Locate the cell with the specified text and output its (x, y) center coordinate. 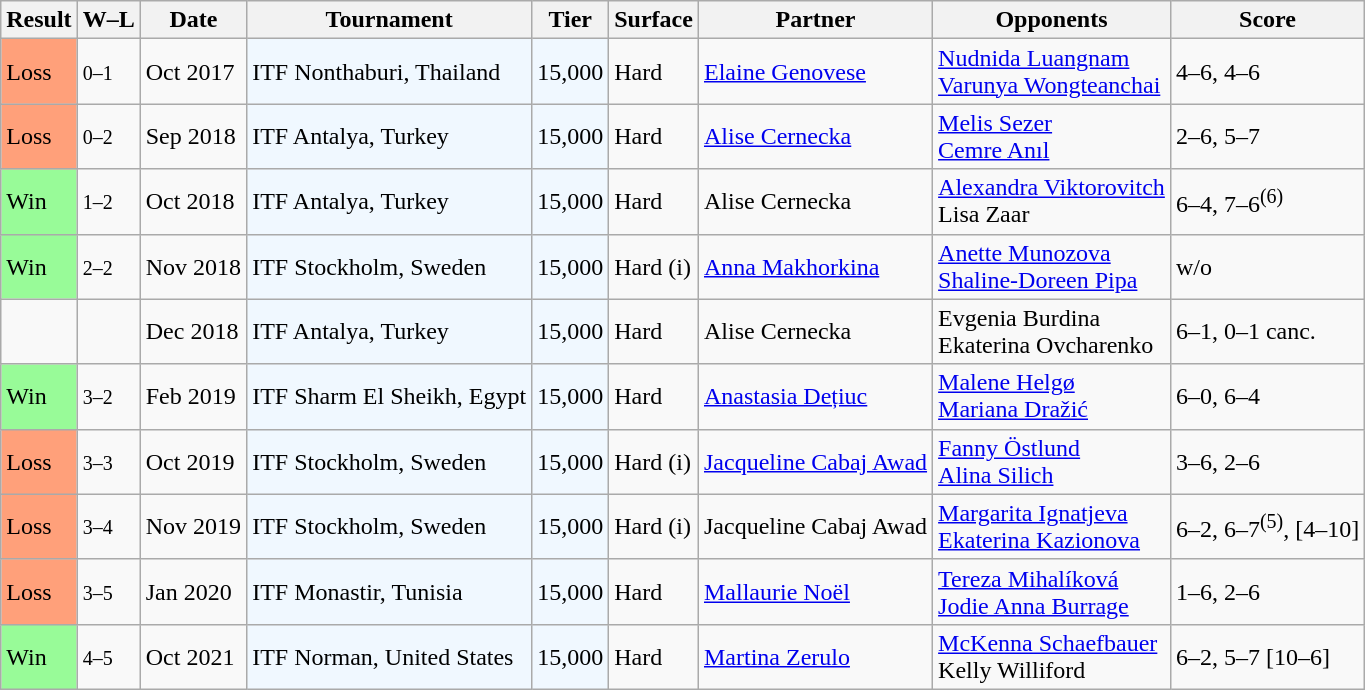
6–4, 7–6(6) (1267, 202)
Surface (654, 20)
Anette Munozova Shaline-Doreen Pipa (1052, 266)
Feb 2019 (193, 396)
2–6, 5–7 (1267, 136)
Anna Makhorkina (815, 266)
ITF Norman, United States (390, 656)
W–L (108, 20)
Melis Sezer Cemre Anıl (1052, 136)
Result (39, 20)
Oct 2021 (193, 656)
0–2 (108, 136)
ITF Sharm El Sheikh, Egypt (390, 396)
Opponents (1052, 20)
Jan 2020 (193, 592)
McKenna Schaefbauer Kelly Williford (1052, 656)
4–6, 4–6 (1267, 72)
Tereza Mihalíková Jodie Anna Burrage (1052, 592)
Martina Zerulo (815, 656)
Margarita Ignatjeva Ekaterina Kazionova (1052, 526)
ITF Monastir, Tunisia (390, 592)
Oct 2019 (193, 462)
Partner (815, 20)
Malene Helgø Mariana Dražić (1052, 396)
w/o (1267, 266)
Nov 2018 (193, 266)
6–0, 6–4 (1267, 396)
Sep 2018 (193, 136)
3–4 (108, 526)
Oct 2017 (193, 72)
Nov 2019 (193, 526)
Nudnida Luangnam Varunya Wongteanchai (1052, 72)
3–2 (108, 396)
Tournament (390, 20)
Anastasia Dețiuc (815, 396)
0–1 (108, 72)
Mallaurie Noël (815, 592)
Date (193, 20)
1–2 (108, 202)
3–3 (108, 462)
Score (1267, 20)
2–2 (108, 266)
6–2, 5–7 [10–6] (1267, 656)
Evgenia Burdina Ekaterina Ovcharenko (1052, 332)
Alexandra Viktorovitch Lisa Zaar (1052, 202)
Elaine Genovese (815, 72)
Fanny Östlund Alina Silich (1052, 462)
1–6, 2–6 (1267, 592)
3–6, 2–6 (1267, 462)
4–5 (108, 656)
6–2, 6–7(5), [4–10] (1267, 526)
Oct 2018 (193, 202)
6–1, 0–1 canc. (1267, 332)
ITF Nonthaburi, Thailand (390, 72)
Tier (570, 20)
3–5 (108, 592)
Dec 2018 (193, 332)
